Find where the given text appears and provide that cell's center as (X, Y) coordinate. 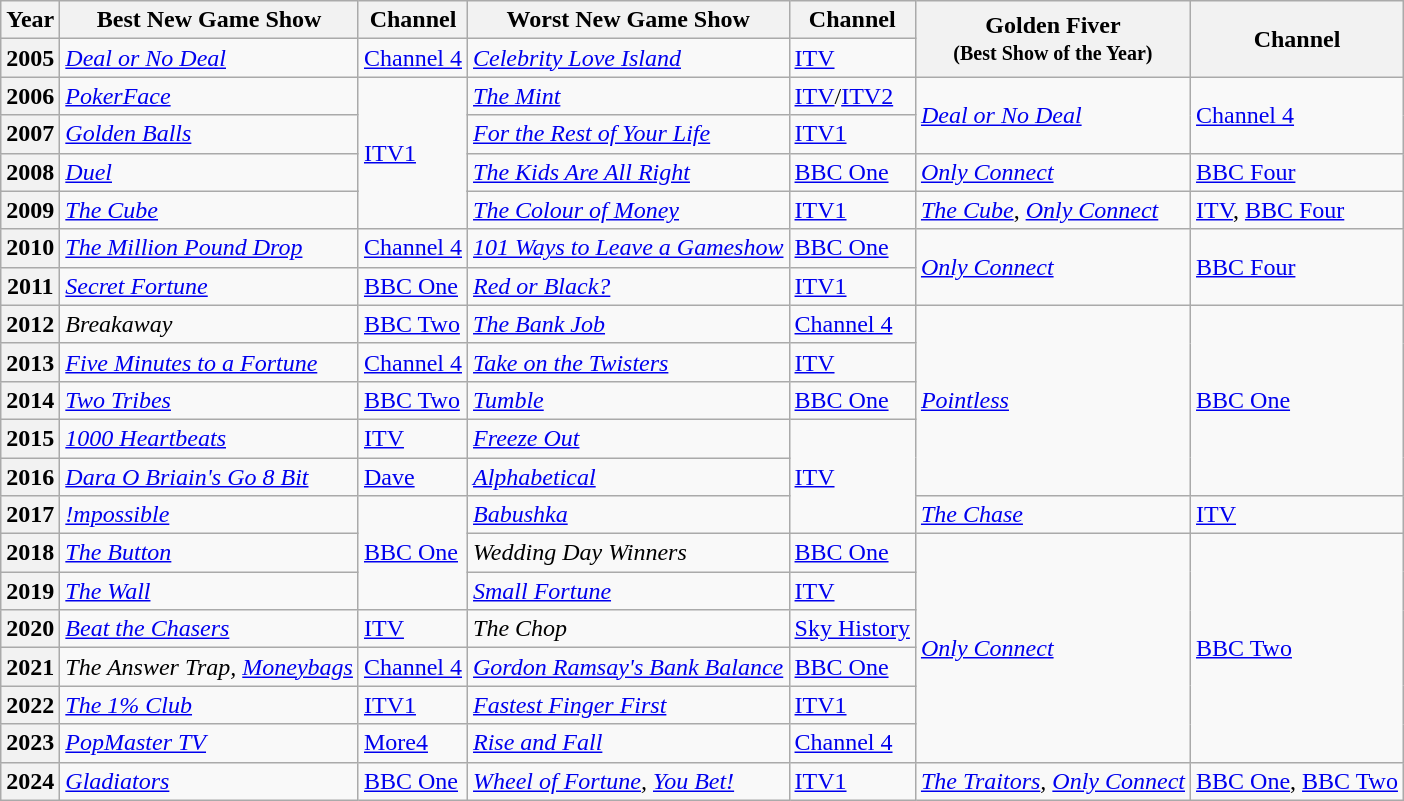
Fastest Finger First (628, 705)
The 1% Club (210, 705)
Golden Fiver(Best Show of the Year) (1052, 39)
2014 (30, 400)
Beat the Chasers (210, 629)
Dara O Briain's Go 8 Bit (210, 477)
Worst New Game Show (628, 20)
2011 (30, 286)
Best New Game Show (210, 20)
2015 (30, 438)
Tumble (628, 400)
Pointless (1052, 400)
1000 Heartbeats (210, 438)
2005 (30, 58)
The Cube, Only Connect (1052, 210)
2016 (30, 477)
101 Ways to Leave a Gameshow (628, 248)
2017 (30, 515)
The Answer Trap, Moneybags (210, 667)
Breakaway (210, 324)
ITV, BBC Four (1298, 210)
Wedding Day Winners (628, 553)
2022 (30, 705)
2023 (30, 743)
2019 (30, 591)
The Bank Job (628, 324)
2012 (30, 324)
The Traitors, Only Connect (1052, 781)
BBC One, BBC Two (1298, 781)
For the Rest of Your Life (628, 134)
Babushka (628, 515)
Golden Balls (210, 134)
More4 (412, 743)
Secret Fortune (210, 286)
The Chop (628, 629)
2008 (30, 172)
The Chase (1052, 515)
Duel (210, 172)
2007 (30, 134)
2024 (30, 781)
2013 (30, 362)
Two Tribes (210, 400)
Take on the Twisters (628, 362)
Sky History (852, 629)
Dave (412, 477)
PopMaster TV (210, 743)
2009 (30, 210)
Celebrity Love Island (628, 58)
The Million Pound Drop (210, 248)
Alphabetical (628, 477)
2020 (30, 629)
Red or Black? (628, 286)
Wheel of Fortune, You Bet! (628, 781)
Gordon Ramsay's Bank Balance (628, 667)
Gladiators (210, 781)
2006 (30, 96)
The Cube (210, 210)
2010 (30, 248)
2018 (30, 553)
Five Minutes to a Fortune (210, 362)
!mpossible (210, 515)
Small Fortune (628, 591)
The Mint (628, 96)
ITV/ITV2 (852, 96)
The Wall (210, 591)
Freeze Out (628, 438)
The Button (210, 553)
2021 (30, 667)
Rise and Fall (628, 743)
The Kids Are All Right (628, 172)
PokerFace (210, 96)
The Colour of Money (628, 210)
Year (30, 20)
